Extract the [X, Y] coordinate from the center of the cell holding the provided text.  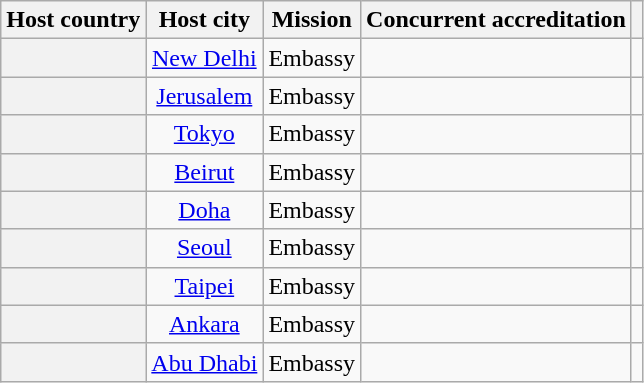
Tokyo [204, 134]
Jerusalem [204, 96]
Doha [204, 210]
Seoul [204, 248]
Ankara [204, 324]
Host country [74, 20]
Beirut [204, 172]
Abu Dhabi [204, 362]
Concurrent accreditation [496, 20]
Taipei [204, 286]
Mission [312, 20]
New Delhi [204, 58]
Host city [204, 20]
